Output the [x, y] coordinate of the center of the cell containing the given text.  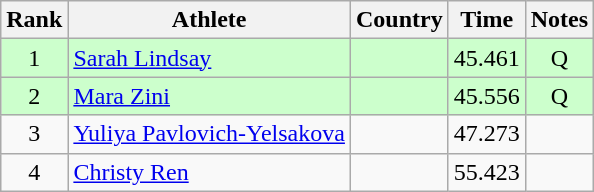
Sarah Lindsay [210, 58]
Yuliya Pavlovich-Yelsakova [210, 134]
Country [399, 20]
2 [34, 96]
1 [34, 58]
55.423 [486, 172]
Mara Zini [210, 96]
Time [486, 20]
45.461 [486, 58]
3 [34, 134]
Notes [559, 20]
Athlete [210, 20]
45.556 [486, 96]
4 [34, 172]
Christy Ren [210, 172]
Rank [34, 20]
47.273 [486, 134]
